Identify which cell holds the provided text, then report its (x, y) central coordinate. 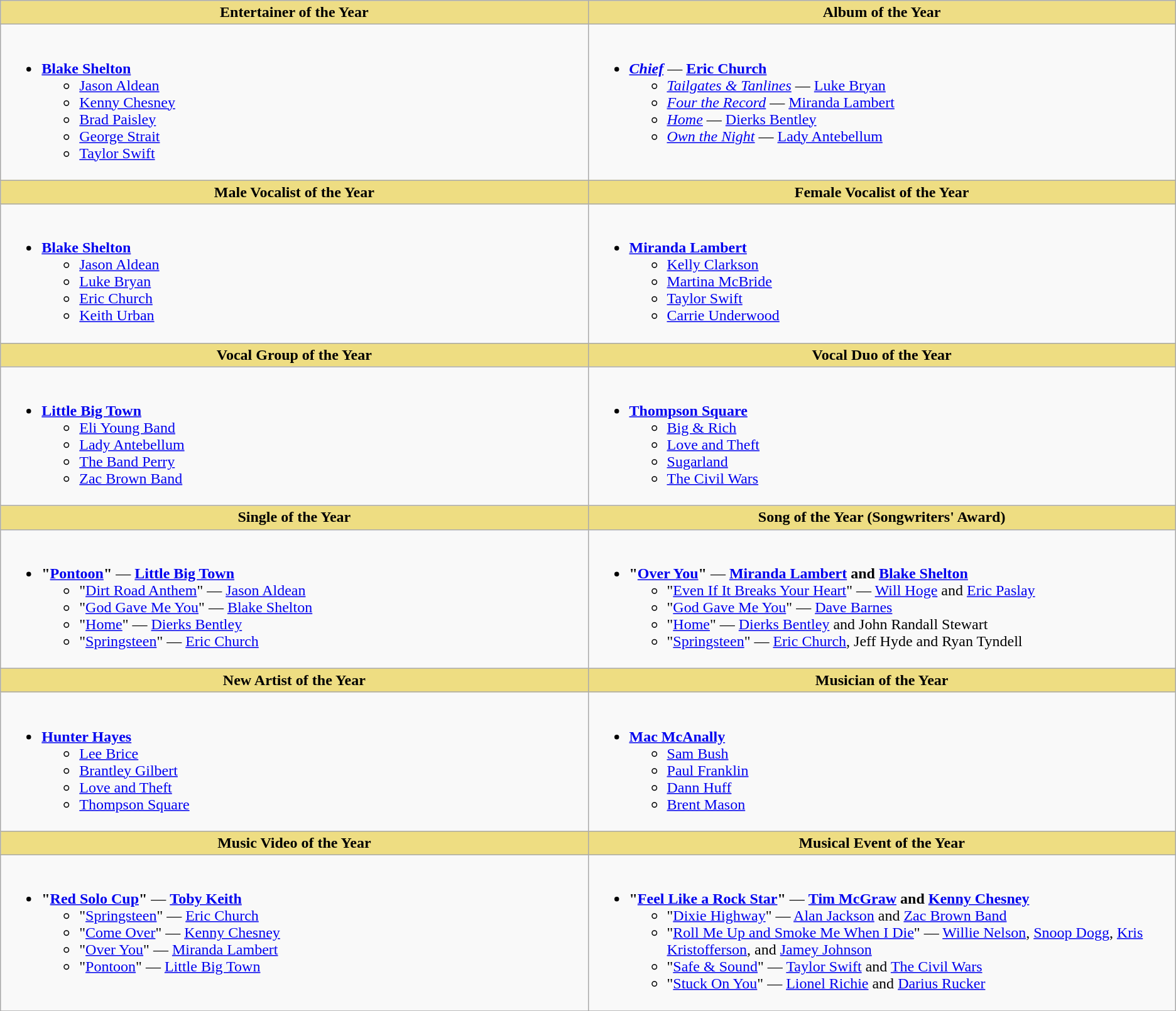
Little Big TownEli Young BandLady AntebellumThe Band PerryZac Brown Band (294, 436)
Female Vocalist of the Year (882, 192)
Song of the Year (Songwriters' Award) (882, 517)
Vocal Duo of the Year (882, 355)
Hunter HayesLee BriceBrantley GilbertLove and TheftThompson Square (294, 761)
Thompson SquareBig & RichLove and TheftSugarlandThe Civil Wars (882, 436)
Music Video of the Year (294, 843)
Blake SheltonJason AldeanKenny ChesneyBrad PaisleyGeorge StraitTaylor Swift (294, 102)
Chief — Eric ChurchTailgates & Tanlines — Luke BryanFour the Record — Miranda LambertHome — Dierks BentleyOwn the Night — Lady Antebellum (882, 102)
Vocal Group of the Year (294, 355)
Entertainer of the Year (294, 13)
Miranda LambertKelly ClarksonMartina McBrideTaylor SwiftCarrie Underwood (882, 274)
Mac McAnallySam BushPaul FranklinDann HuffBrent Mason (882, 761)
Musician of the Year (882, 680)
"Pontoon" — Little Big Town"Dirt Road Anthem" — Jason Aldean"God Gave Me You" — Blake Shelton"Home" — Dierks Bentley"Springsteen" — Eric Church (294, 599)
Single of the Year (294, 517)
Album of the Year (882, 13)
Blake SheltonJason AldeanLuke BryanEric ChurchKeith Urban (294, 274)
Male Vocalist of the Year (294, 192)
Musical Event of the Year (882, 843)
"Red Solo Cup" — Toby Keith"Springsteen" — Eric Church"Come Over" — Kenny Chesney"Over You" — Miranda Lambert"Pontoon" — Little Big Town (294, 933)
New Artist of the Year (294, 680)
